Find where the given text appears and provide that cell's center as (X, Y) coordinate. 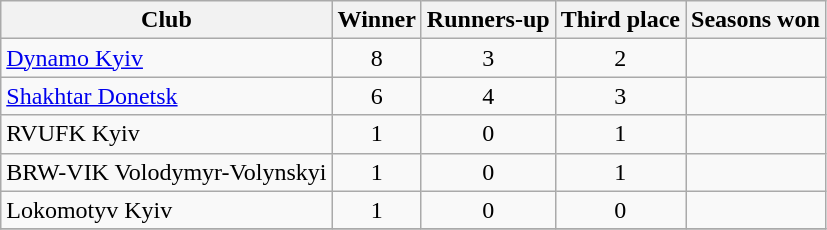
2 (620, 58)
Dynamo Kyiv (166, 58)
Third place (620, 20)
Seasons won (756, 20)
Club (166, 20)
BRW-VIK Volodymyr-Volynskyi (166, 172)
RVUFK Kyiv (166, 134)
6 (376, 96)
Shakhtar Donetsk (166, 96)
Runners-up (488, 20)
Winner (376, 20)
Lokomotyv Kyiv (166, 210)
8 (376, 58)
4 (488, 96)
